Determine the [x, y] coordinate at the center of the cell enclosing the given text.  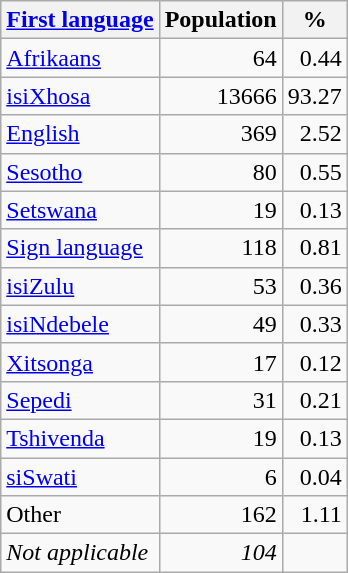
104 [220, 553]
64 [220, 58]
0.44 [314, 58]
6 [220, 477]
0.21 [314, 400]
First language [80, 20]
Xitsonga [80, 362]
93.27 [314, 96]
Other [80, 515]
isiXhosa [80, 96]
1.11 [314, 515]
13666 [220, 96]
2.52 [314, 134]
Afrikaans [80, 58]
Tshivenda [80, 438]
0.36 [314, 286]
118 [220, 248]
Sesotho [80, 172]
162 [220, 515]
31 [220, 400]
49 [220, 324]
isiNdebele [80, 324]
80 [220, 172]
isiZulu [80, 286]
0.55 [314, 172]
Not applicable [80, 553]
English [80, 134]
Sign language [80, 248]
Population [220, 20]
0.04 [314, 477]
Setswana [80, 210]
17 [220, 362]
siSwati [80, 477]
Sepedi [80, 400]
0.12 [314, 362]
% [314, 20]
369 [220, 134]
0.81 [314, 248]
0.33 [314, 324]
53 [220, 286]
